Detect which cell encompasses the target text, then output its (x, y) center coordinate. 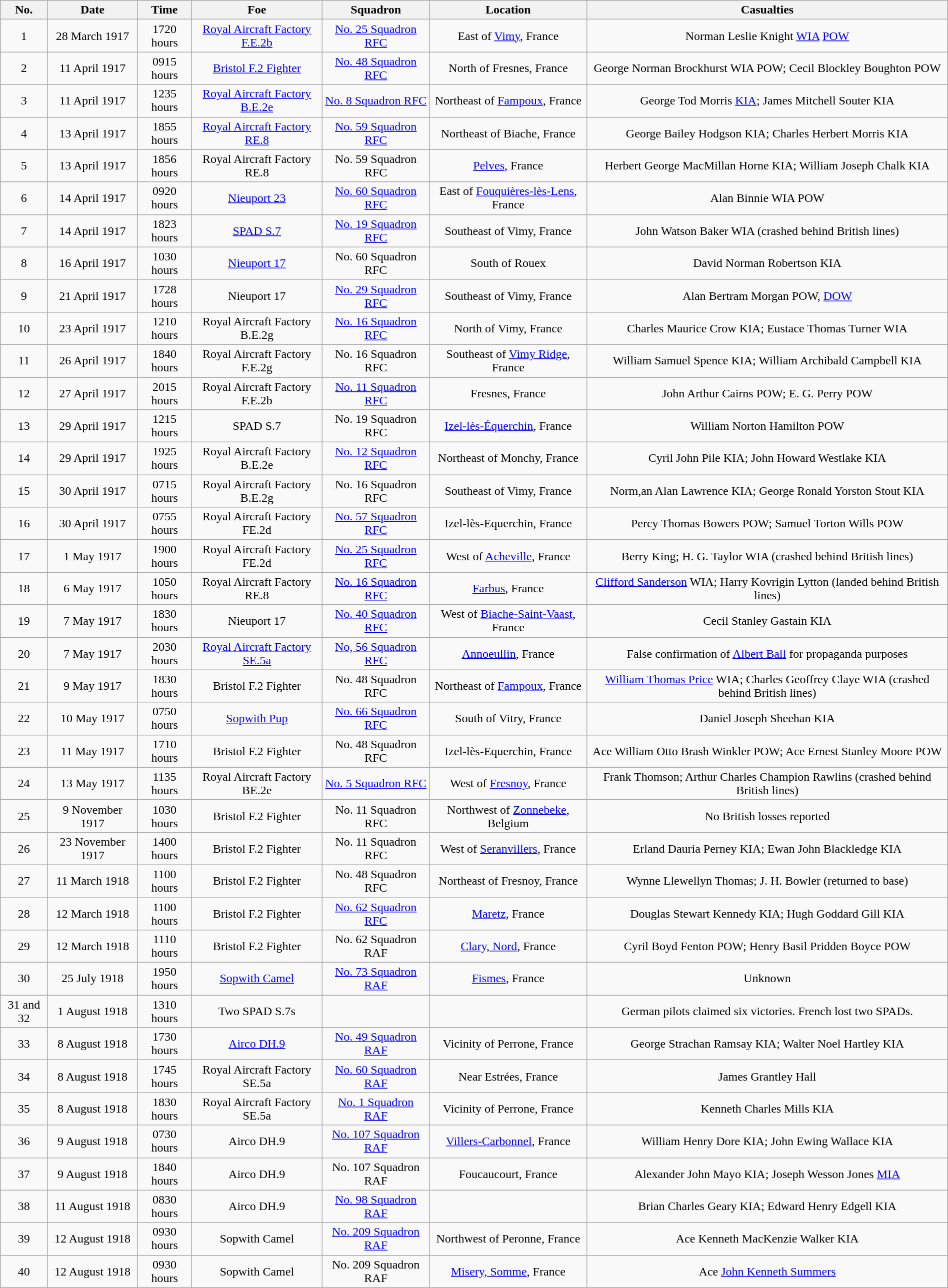
1900 hours (164, 556)
0915 hours (164, 68)
1235 hours (164, 101)
North of Vimy, France (508, 328)
Villers-Carbonnel, France (508, 1142)
No. 49 Squadron RAF (375, 1044)
35 (24, 1109)
Foucaucourt, France (508, 1174)
12 (24, 393)
Frank Thomson; Arthur Charles Champion Rawlins (crashed behind British lines) (767, 784)
24 (24, 784)
36 (24, 1142)
Maretz, France (508, 914)
21 (24, 686)
Squadron (375, 10)
Clifford Sanderson WIA; Harry Kovrigin Lytton (landed behind British lines) (767, 589)
1110 hours (164, 947)
1215 hours (164, 426)
Percy Thomas Bowers POW; Samuel Torton Wills POW (767, 524)
23 November 1917 (92, 849)
2 (24, 68)
0730 hours (164, 1142)
Two SPAD S.7s (257, 1012)
10 (24, 328)
30 (24, 979)
Clary, Nord, France (508, 947)
11 August 1918 (92, 1207)
Northeast of Monchy, France (508, 459)
Berry King; H. G. Taylor WIA (crashed behind British lines) (767, 556)
Farbus, France (508, 589)
0830 hours (164, 1207)
South of Vitry, France (508, 719)
No. 57 Squadron RFC (375, 524)
1855 hours (164, 133)
Date (92, 10)
9 May 1917 (92, 686)
1310 hours (164, 1012)
David Norman Robertson KIA (767, 263)
18 (24, 589)
Royal Aircraft Factory F.E.2g (257, 361)
No. 73 Squadron RAF (375, 979)
Sopwith Pup (257, 719)
20 (24, 654)
Pelves, France (508, 166)
George Bailey Hodgson KIA; Charles Herbert Morris KIA (767, 133)
Location (508, 10)
27 (24, 881)
No. 66 Squadron RFC (375, 719)
33 (24, 1044)
William Samuel Spence KIA; William Archibald Campbell KIA (767, 361)
Daniel Joseph Sheehan KIA (767, 719)
39 (24, 1239)
Cyril Boyd Fenton POW; Henry Basil Pridden Boyce POW (767, 947)
0920 hours (164, 198)
Izel-lès-Équerchin, France (508, 426)
West of Seranvillers, France (508, 849)
28 (24, 914)
Erland Dauria Perney KIA; Ewan John Blackledge KIA (767, 849)
1730 hours (164, 1044)
2015 hours (164, 393)
Norman Leslie Knight WIA POW (767, 36)
1710 hours (164, 751)
No. 8 Squadron RFC (375, 101)
1210 hours (164, 328)
22 (24, 719)
East of Vimy, France (508, 36)
Cecil Stanley Gastain KIA (767, 621)
No. 60 Squadron RAF (375, 1077)
Alan Binnie WIA POW (767, 198)
Northwest of Zonnebeke, Belgium (508, 816)
7 (24, 231)
Norm,an Alan Lawrence KIA; George Ronald Yorston Stout KIA (767, 491)
Casualties (767, 10)
Wynne Llewellyn Thomas; J. H. Bowler (returned to base) (767, 881)
9 November 1917 (92, 816)
13 (24, 426)
38 (24, 1207)
William Thomas Price WIA; Charles Geoffrey Claye WIA (crashed behind British lines) (767, 686)
26 (24, 849)
Northeast of Fresnoy, France (508, 881)
Charles Maurice Crow KIA; Eustace Thomas Turner WIA (767, 328)
No. 29 Squadron RFC (375, 296)
George Strachan Ramsay KIA; Walter Noel Hartley KIA (767, 1044)
14 (24, 459)
Kenneth Charles Mills KIA (767, 1109)
Fresnes, France (508, 393)
25 July 1918 (92, 979)
Royal Aircraft Factory BE.2e (257, 784)
No. 1 Squadron RAF (375, 1109)
26 April 1917 (92, 361)
11 May 1917 (92, 751)
Herbert George MacMillan Horne KIA; William Joseph Chalk KIA (767, 166)
William Henry Dore KIA; John Ewing Wallace KIA (767, 1142)
John Watson Baker WIA (crashed behind British lines) (767, 231)
False confirmation of Albert Ball for propaganda purposes (767, 654)
Brian Charles Geary KIA; Edward Henry Edgell KIA (767, 1207)
No, 56 Squadron RFC (375, 654)
East of Fouquières-lès-Lens, France (508, 198)
Douglas Stewart Kennedy KIA; Hugh Goddard Gill KIA (767, 914)
10 May 1917 (92, 719)
George Norman Brockhurst WIA POW; Cecil Blockley Boughton POW (767, 68)
1745 hours (164, 1077)
40 (24, 1272)
1823 hours (164, 231)
1 (24, 36)
1135 hours (164, 784)
No. 12 Squadron RFC (375, 459)
3 (24, 101)
2030 hours (164, 654)
29 (24, 947)
15 (24, 491)
Misery, Somme, France (508, 1272)
34 (24, 1077)
16 April 1917 (92, 263)
Ace Kenneth MacKenzie Walker KIA (767, 1239)
Cyril John Pile KIA; John Howard Westlake KIA (767, 459)
Annoeullin, France (508, 654)
23 (24, 751)
William Norton Hamilton POW (767, 426)
1925 hours (164, 459)
No. 62 Squadron RFC (375, 914)
6 May 1917 (92, 589)
11 March 1918 (92, 881)
5 (24, 166)
West of Acheville, France (508, 556)
8 (24, 263)
Nieuport 23 (257, 198)
Fismes, France (508, 979)
James Grantley Hall (767, 1077)
North of Fresnes, France (508, 68)
0755 hours (164, 524)
0715 hours (164, 491)
1728 hours (164, 296)
37 (24, 1174)
13 May 1917 (92, 784)
John Arthur Cairns POW; E. G. Perry POW (767, 393)
West of Fresnoy, France (508, 784)
Alexander John Mayo KIA; Joseph Wesson Jones MIA (767, 1174)
1050 hours (164, 589)
No. (24, 10)
25 (24, 816)
1 August 1918 (92, 1012)
1400 hours (164, 849)
No. 40 Squadron RFC (375, 621)
28 March 1917 (92, 36)
No. 62 Squadron RAF (375, 947)
21 April 1917 (92, 296)
27 April 1917 (92, 393)
West of Biache-Saint-Vaast, France (508, 621)
Unknown (767, 979)
6 (24, 198)
No. 5 Squadron RFC (375, 784)
South of Rouex (508, 263)
No British losses reported (767, 816)
1 May 1917 (92, 556)
4 (24, 133)
Ace William Otto Brash Winkler POW; Ace Ernest Stanley Moore POW (767, 751)
1950 hours (164, 979)
No. 98 Squadron RAF (375, 1207)
23 April 1917 (92, 328)
German pilots claimed six victories. French lost two SPADs. (767, 1012)
11 (24, 361)
19 (24, 621)
1856 hours (164, 166)
31 and 32 (24, 1012)
Southeast of Vimy Ridge, France (508, 361)
Alan Bertram Morgan POW, DOW (767, 296)
Time (164, 10)
1720 hours (164, 36)
Foe (257, 10)
16 (24, 524)
George Tod Morris KIA; James Mitchell Souter KIA (767, 101)
0750 hours (164, 719)
9 (24, 296)
17 (24, 556)
Ace John Kenneth Summers (767, 1272)
Near Estrées, France (508, 1077)
Northwest of Peronne, France (508, 1239)
Northeast of Biache, France (508, 133)
